Locate the cell with the specified text and output its (X, Y) center coordinate. 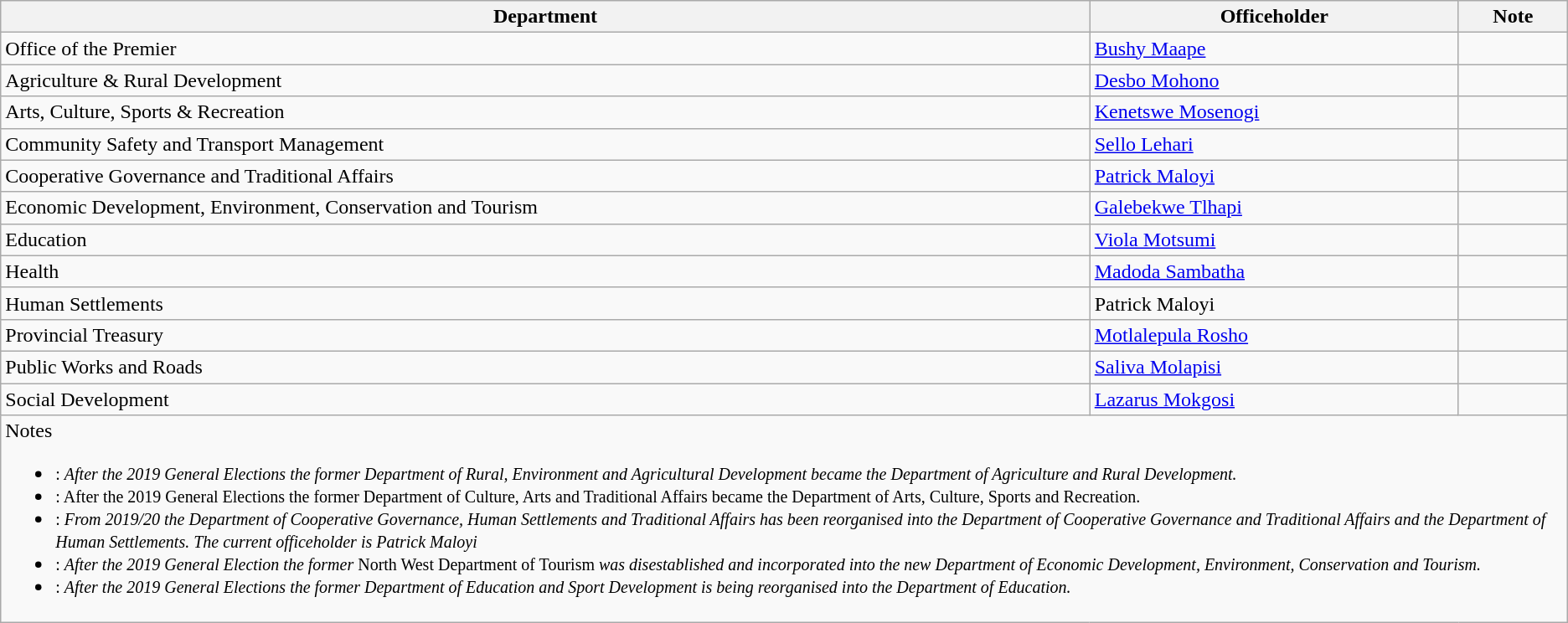
Provincial Treasury (545, 335)
Madoda Sambatha (1274, 271)
Public Works and Roads (545, 367)
Viola Motsumi (1274, 239)
Economic Development, Environment, Conservation and Tourism (545, 208)
Health (545, 271)
Saliva Molapisi (1274, 367)
Arts, Culture, Sports & Recreation (545, 112)
Note (1513, 17)
Galebekwe Tlhapi (1274, 208)
Officeholder (1274, 17)
Lazarus Mokgosi (1274, 399)
Department (545, 17)
Community Safety and Transport Management (545, 144)
Sello Lehari (1274, 144)
Motlalepula Rosho (1274, 335)
Education (545, 239)
Office of the Premier (545, 49)
Bushy Maape (1274, 49)
Cooperative Governance and Traditional Affairs (545, 176)
Agriculture & Rural Development (545, 80)
Kenetswe Mosenogi (1274, 112)
Desbo Mohono (1274, 80)
Human Settlements (545, 303)
Social Development (545, 399)
